From the cell containing the given text, extract its center point as (X, Y) coordinate. 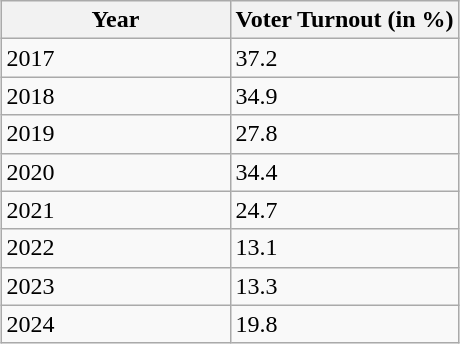
13.1 (344, 248)
19.8 (344, 324)
37.2 (344, 58)
2017 (116, 58)
2019 (116, 134)
34.4 (344, 172)
2020 (116, 172)
2024 (116, 324)
13.3 (344, 286)
2022 (116, 248)
2021 (116, 210)
Year (116, 20)
2018 (116, 96)
Voter Turnout (in %) (344, 20)
24.7 (344, 210)
34.9 (344, 96)
2023 (116, 286)
27.8 (344, 134)
